Determine the (x, y) coordinate at the center of the cell enclosing the given text.  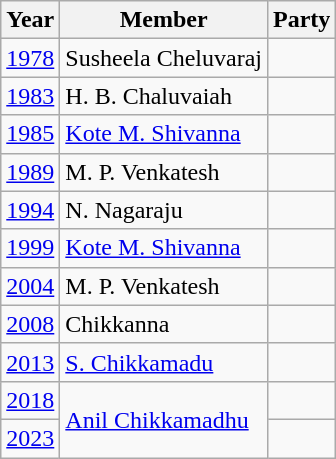
2018 (30, 400)
1999 (30, 248)
N. Nagaraju (164, 210)
1989 (30, 172)
2013 (30, 362)
Party (301, 20)
1985 (30, 134)
Member (164, 20)
Anil Chikkamadhu (164, 419)
1994 (30, 210)
2008 (30, 324)
2004 (30, 286)
H. B. Chaluvaiah (164, 96)
1983 (30, 96)
Susheela Cheluvaraj (164, 58)
1978 (30, 58)
2023 (30, 438)
S. Chikkamadu (164, 362)
Year (30, 20)
Chikkanna (164, 324)
